Output the [x, y] coordinate of the center of the cell containing the given text.  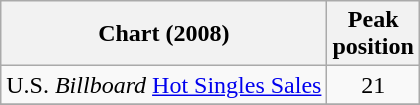
U.S. Billboard Hot Singles Sales [164, 85]
Peakposition [373, 34]
21 [373, 85]
Chart (2008) [164, 34]
